Capture the cell that displays the provided text and extract its [x, y] central coordinate. 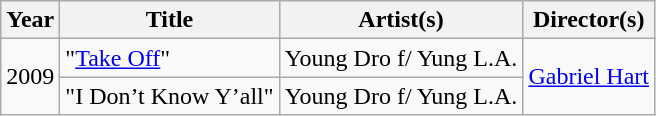
Gabriel Hart [589, 77]
2009 [30, 77]
Director(s) [589, 20]
"I Don’t Know Y’all" [170, 96]
"Take Off" [170, 58]
Title [170, 20]
Year [30, 20]
Artist(s) [401, 20]
